Detect which cell encompasses the target text, then output its (x, y) center coordinate. 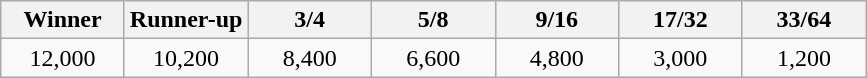
1,200 (804, 58)
12,000 (63, 58)
3,000 (681, 58)
8,400 (310, 58)
10,200 (186, 58)
4,800 (557, 58)
Runner-up (186, 20)
6,600 (433, 58)
3/4 (310, 20)
Winner (63, 20)
17/32 (681, 20)
5/8 (433, 20)
9/16 (557, 20)
33/64 (804, 20)
